Capture the cell that displays the provided text and extract its (X, Y) central coordinate. 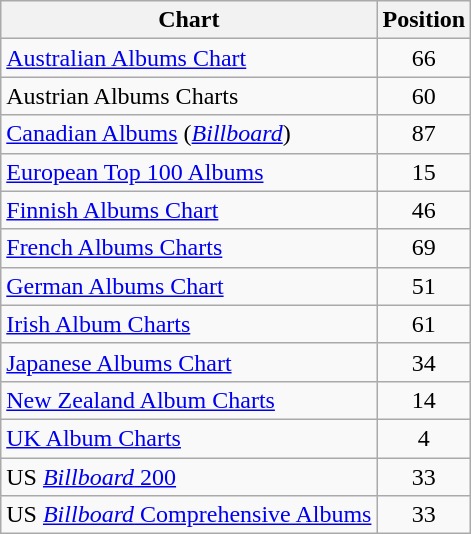
34 (424, 362)
87 (424, 134)
15 (424, 172)
66 (424, 58)
German Albums Chart (189, 286)
61 (424, 324)
Irish Album Charts (189, 324)
4 (424, 438)
Chart (189, 20)
Finnish Albums Chart (189, 210)
French Albums Charts (189, 248)
Japanese Albums Chart (189, 362)
New Zealand Album Charts (189, 400)
46 (424, 210)
51 (424, 286)
60 (424, 96)
UK Album Charts (189, 438)
Canadian Albums (Billboard) (189, 134)
69 (424, 248)
14 (424, 400)
Position (424, 20)
Austrian Albums Charts (189, 96)
US Billboard 200 (189, 477)
Australian Albums Chart (189, 58)
European Top 100 Albums (189, 172)
US Billboard Comprehensive Albums (189, 515)
